Output the (x, y) coordinate of the center of the cell containing the given text.  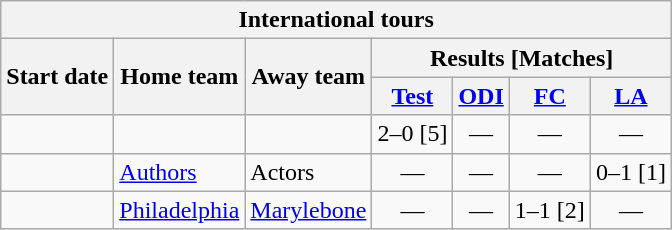
International tours (336, 20)
LA (630, 96)
Results [Matches] (522, 58)
ODI (481, 96)
Authors (180, 172)
FC (550, 96)
Marylebone (308, 210)
0–1 [1] (630, 172)
1–1 [2] (550, 210)
Start date (58, 77)
Home team (180, 77)
Actors (308, 172)
Away team (308, 77)
Test (412, 96)
Philadelphia (180, 210)
2–0 [5] (412, 134)
